Determine the (X, Y) coordinate at the center of the cell enclosing the given text.  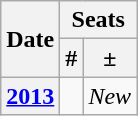
Date (30, 39)
2013 (30, 96)
Seats (98, 20)
New (110, 96)
± (110, 58)
# (72, 58)
